Determine the [x, y] coordinate at the center of the cell enclosing the given text.  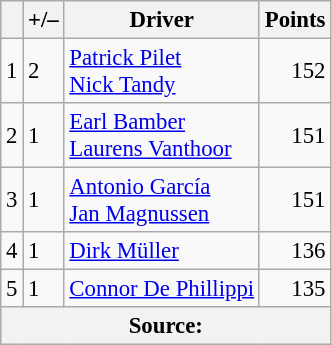
Connor De Phillippi [162, 289]
5 [12, 289]
3 [12, 200]
4 [12, 251]
Points [294, 20]
Driver [162, 20]
135 [294, 289]
Patrick Pilet Nick Tandy [162, 72]
152 [294, 72]
+/– [44, 20]
Antonio García Jan Magnussen [162, 200]
Earl Bamber Laurens Vanthoor [162, 136]
Dirk Müller [162, 251]
136 [294, 251]
